Find where the given text appears and provide that cell's center as (x, y) coordinate. 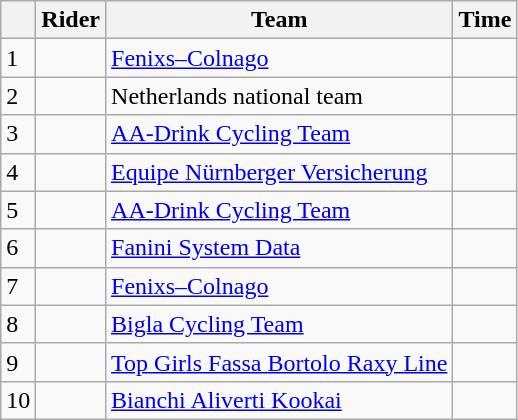
4 (18, 172)
Bianchi Aliverti Kookai (280, 400)
8 (18, 324)
Team (280, 20)
Rider (71, 20)
Netherlands national team (280, 96)
10 (18, 400)
Time (485, 20)
2 (18, 96)
3 (18, 134)
Equipe Nürnberger Versicherung (280, 172)
Top Girls Fassa Bortolo Raxy Line (280, 362)
9 (18, 362)
5 (18, 210)
7 (18, 286)
1 (18, 58)
Fanini System Data (280, 248)
Bigla Cycling Team (280, 324)
6 (18, 248)
